Provide the [X, Y] coordinate of the cell's center where the given text is located.  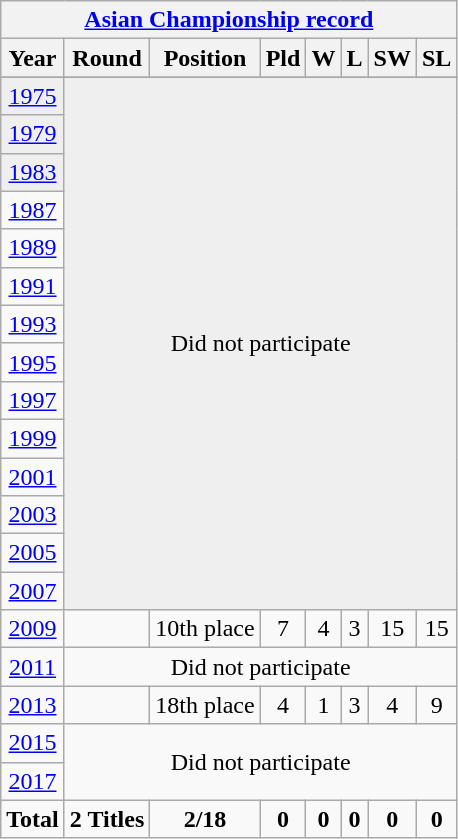
1989 [33, 248]
2015 [33, 743]
2003 [33, 515]
1975 [33, 96]
2001 [33, 477]
1979 [33, 134]
2 Titles [107, 819]
7 [283, 629]
1983 [33, 172]
1995 [33, 362]
1993 [33, 324]
18th place [205, 705]
2013 [33, 705]
2007 [33, 591]
1991 [33, 286]
W [324, 58]
2017 [33, 781]
Position [205, 58]
1 [324, 705]
Total [33, 819]
10th place [205, 629]
1997 [33, 400]
9 [436, 705]
Round [107, 58]
2005 [33, 553]
2011 [33, 667]
SW [392, 58]
1987 [33, 210]
Asian Championship record [229, 20]
1999 [33, 438]
L [354, 58]
2/18 [205, 819]
Pld [283, 58]
2009 [33, 629]
Year [33, 58]
SL [436, 58]
